Search for the cell housing the specified text and yield its (X, Y) center coordinate. 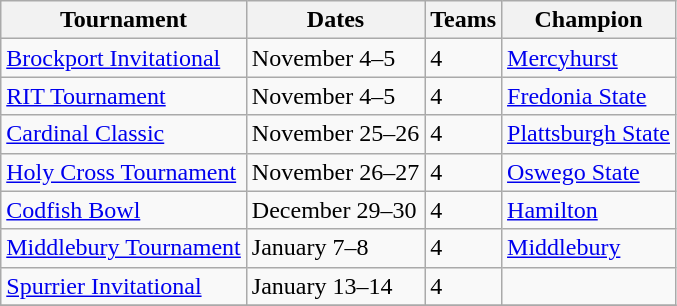
Teams (464, 20)
Oswego State (589, 172)
Fredonia State (589, 96)
Middlebury Tournament (124, 248)
Champion (589, 20)
Cardinal Classic (124, 134)
November 25–26 (335, 134)
January 7–8 (335, 248)
Plattsburgh State (589, 134)
Spurrier Invitational (124, 286)
December 29–30 (335, 210)
Brockport Invitational (124, 58)
Holy Cross Tournament (124, 172)
Mercyhurst (589, 58)
Tournament (124, 20)
Middlebury (589, 248)
Hamilton (589, 210)
January 13–14 (335, 286)
November 26–27 (335, 172)
Codfish Bowl (124, 210)
RIT Tournament (124, 96)
Dates (335, 20)
